Return the (x, y) coordinate for the center point of the cell that contains the specified text.  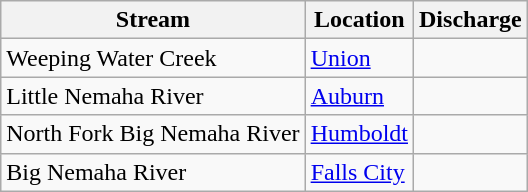
Humboldt (359, 134)
Location (359, 20)
Stream (153, 20)
Auburn (359, 96)
Weeping Water Creek (153, 58)
North Fork Big Nemaha River (153, 134)
Discharge (471, 20)
Big Nemaha River (153, 172)
Union (359, 58)
Little Nemaha River (153, 96)
Falls City (359, 172)
